Locate the cell with the specified text and output its (x, y) center coordinate. 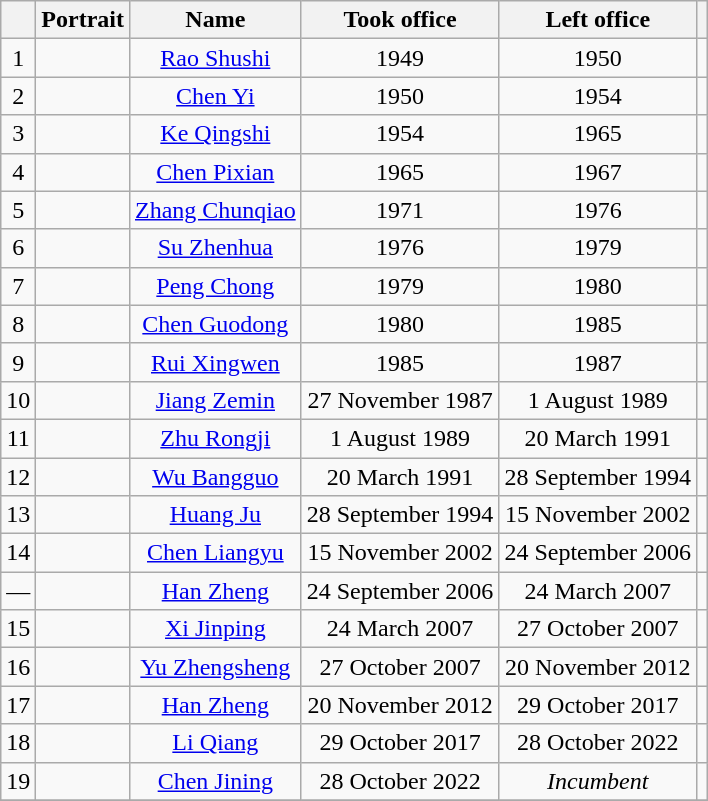
5 (18, 210)
Zhang Chunqiao (215, 210)
1971 (400, 210)
Chen Guodong (215, 324)
6 (18, 248)
27 November 1987 (400, 400)
Su Zhenhua (215, 248)
Yu Zhengsheng (215, 667)
1 (18, 58)
8 (18, 324)
3 (18, 134)
9 (18, 362)
2 (18, 96)
11 (18, 438)
Left office (598, 20)
Jiang Zemin (215, 400)
Peng Chong (215, 286)
Wu Bangguo (215, 477)
Chen Yi (215, 96)
Name (215, 20)
10 (18, 400)
Ke Qingshi (215, 134)
18 (18, 743)
15 (18, 629)
7 (18, 286)
1987 (598, 362)
Incumbent (598, 781)
1967 (598, 172)
Chen Jining (215, 781)
— (18, 591)
1949 (400, 58)
Xi Jinping (215, 629)
16 (18, 667)
14 (18, 553)
Zhu Rongji (215, 438)
4 (18, 172)
17 (18, 705)
Chen Pixian (215, 172)
Huang Ju (215, 515)
Rao Shushi (215, 58)
19 (18, 781)
Rui Xingwen (215, 362)
12 (18, 477)
Li Qiang (215, 743)
Took office (400, 20)
13 (18, 515)
Chen Liangyu (215, 553)
Portrait (83, 20)
